Identify which cell holds the provided text, then report its [X, Y] central coordinate. 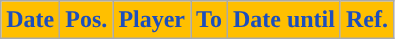
Player [152, 20]
Ref. [366, 20]
Date [30, 20]
To [210, 20]
Date until [284, 20]
Pos. [86, 20]
